Scan for the cell matching the given text and deliver its [X, Y] coordinate at center. 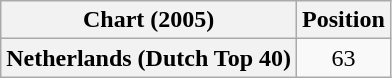
Position [344, 20]
Chart (2005) [149, 20]
Netherlands (Dutch Top 40) [149, 58]
63 [344, 58]
